Provide the (X, Y) coordinate of the cell's center where the given text is located.  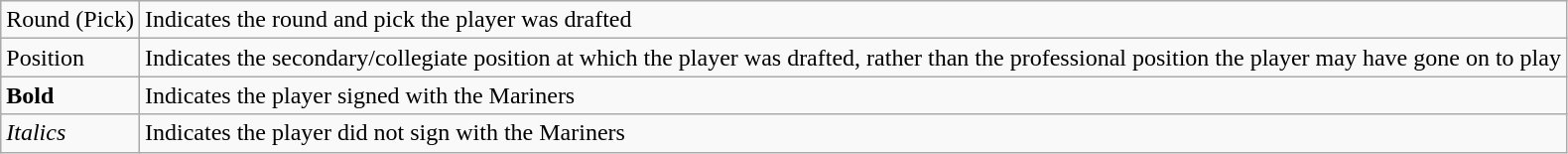
Italics (70, 133)
Bold (70, 95)
Indicates the player did not sign with the Mariners (852, 133)
Indicates the player signed with the Mariners (852, 95)
Indicates the round and pick the player was drafted (852, 20)
Position (70, 58)
Round (Pick) (70, 20)
